Locate the cell with the specified text and output its (X, Y) center coordinate. 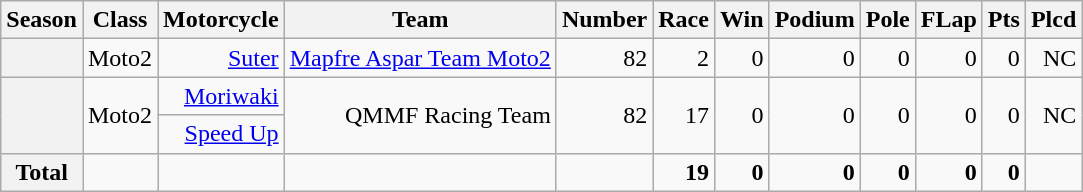
Pole (888, 20)
Suter (222, 58)
Total (42, 172)
Plcd (1053, 20)
Moriwaki (222, 96)
Pts (1004, 20)
Race (684, 20)
Win (742, 20)
Number (604, 20)
17 (684, 115)
Class (120, 20)
FLap (948, 20)
Mapfre Aspar Team Moto2 (420, 58)
Team (420, 20)
Motorcycle (222, 20)
Podium (814, 20)
Speed Up (222, 134)
QMMF Racing Team (420, 115)
19 (684, 172)
Season (42, 20)
2 (684, 58)
